From the cell containing the given text, extract its center point as [X, Y] coordinate. 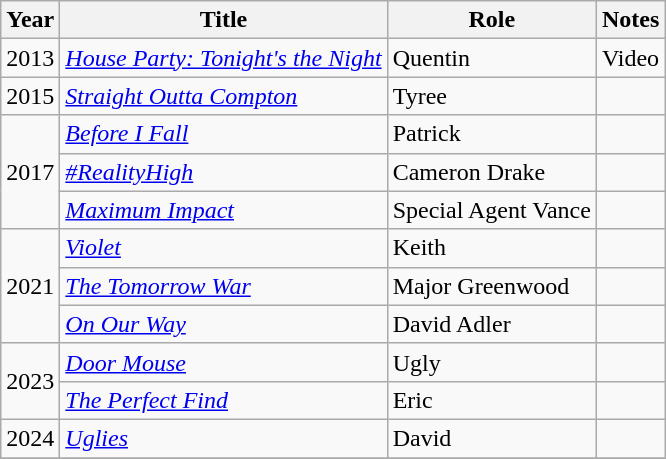
Year [30, 20]
2013 [30, 58]
Maximum Impact [224, 210]
2015 [30, 96]
#RealityHigh [224, 172]
Special Agent Vance [492, 210]
2023 [30, 381]
Video [630, 58]
2024 [30, 438]
Straight Outta Compton [224, 96]
The Tomorrow War [224, 286]
House Party: Tonight's the Night [224, 58]
On Our Way [224, 324]
Tyree [492, 96]
David Adler [492, 324]
Quentin [492, 58]
Cameron Drake [492, 172]
Eric [492, 400]
The Perfect Find [224, 400]
Violet [224, 248]
Ugly [492, 362]
Uglies [224, 438]
Title [224, 20]
2021 [30, 286]
Role [492, 20]
Patrick [492, 134]
2017 [30, 172]
Door Mouse [224, 362]
David [492, 438]
Notes [630, 20]
Major Greenwood [492, 286]
Keith [492, 248]
Before I Fall [224, 134]
